Identify which cell holds the provided text, then report its (x, y) central coordinate. 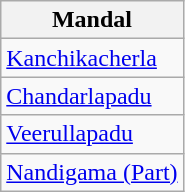
Nandigama (Part) (92, 172)
Kanchikacherla (92, 58)
Mandal (92, 20)
Chandarlapadu (92, 96)
Veerullapadu (92, 134)
